Extract the [x, y] coordinate from the center of the cell holding the provided text.  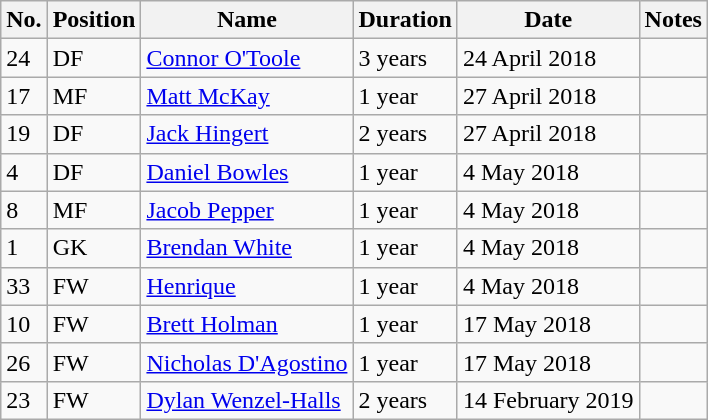
Connor O'Toole [247, 58]
4 [24, 172]
26 [24, 362]
3 years [405, 58]
Date [548, 20]
Brett Holman [247, 324]
Duration [405, 20]
23 [24, 400]
Notes [673, 20]
17 [24, 96]
Jack Hingert [247, 134]
Henrique [247, 286]
14 February 2019 [548, 400]
GK [94, 248]
Jacob Pepper [247, 210]
Nicholas D'Agostino [247, 362]
Brendan White [247, 248]
Dylan Wenzel-Halls [247, 400]
8 [24, 210]
1 [24, 248]
Name [247, 20]
No. [24, 20]
33 [24, 286]
Daniel Bowles [247, 172]
10 [24, 324]
24 April 2018 [548, 58]
24 [24, 58]
Matt McKay [247, 96]
Position [94, 20]
19 [24, 134]
